Identify which cell holds the provided text, then report its [x, y] central coordinate. 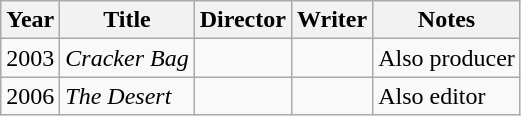
Writer [332, 20]
Title [127, 20]
Year [30, 20]
The Desert [127, 96]
Cracker Bag [127, 58]
Also editor [447, 96]
2006 [30, 96]
Notes [447, 20]
Director [242, 20]
Also producer [447, 58]
2003 [30, 58]
